Return (x, y) of the center of cell containing provided text 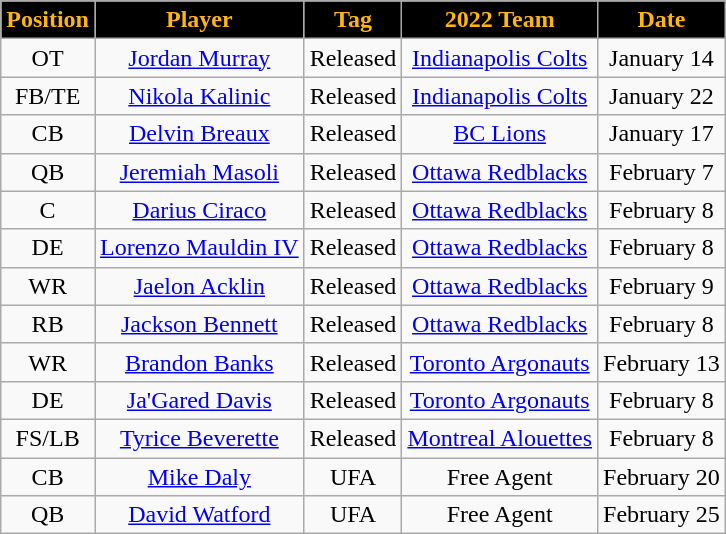
January 17 (662, 134)
February 13 (662, 362)
Position (48, 20)
Date (662, 20)
February 20 (662, 477)
C (48, 210)
Nikola Kalinic (199, 96)
Brandon Banks (199, 362)
Jeremiah Masoli (199, 172)
February 25 (662, 515)
January 14 (662, 58)
Jackson Bennett (199, 324)
February 7 (662, 172)
FB/TE (48, 96)
Tag (353, 20)
BC Lions (500, 134)
Jaelon Acklin (199, 286)
Mike Daly (199, 477)
Jordan Murray (199, 58)
OT (48, 58)
David Watford (199, 515)
Tyrice Beverette (199, 438)
January 22 (662, 96)
Darius Ciraco (199, 210)
Player (199, 20)
Lorenzo Mauldin IV (199, 248)
FS/LB (48, 438)
Delvin Breaux (199, 134)
RB (48, 324)
Ja'Gared Davis (199, 400)
Montreal Alouettes (500, 438)
February 9 (662, 286)
2022 Team (500, 20)
